Identify which cell holds the provided text, then report its [X, Y] central coordinate. 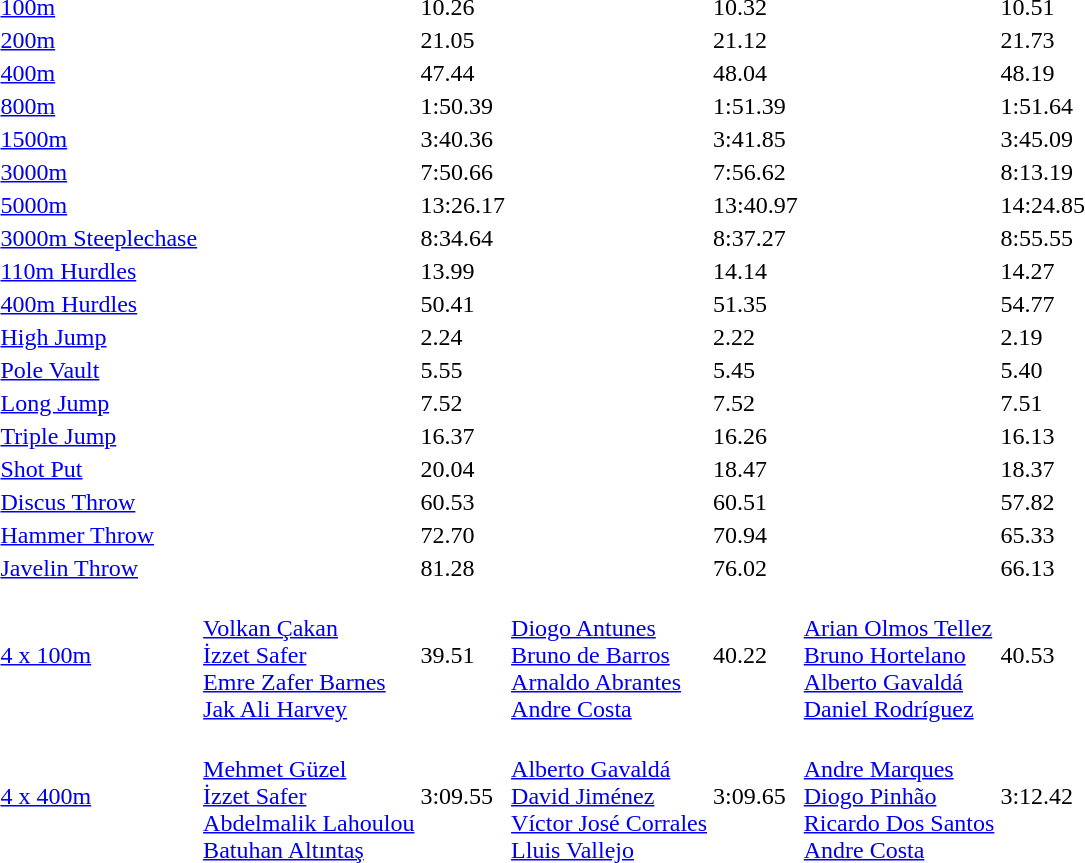
18.47 [756, 469]
51.35 [756, 304]
47.44 [463, 73]
70.94 [756, 535]
2.24 [463, 337]
81.28 [463, 568]
8:37.27 [756, 238]
3:40.36 [463, 139]
76.02 [756, 568]
20.04 [463, 469]
Arian Olmos TellezBruno HortelanoAlberto GavaldáDaniel Rodríguez [899, 655]
5.55 [463, 370]
40.22 [756, 655]
5.45 [756, 370]
3:41.85 [756, 139]
60.53 [463, 502]
13:40.97 [756, 205]
13.99 [463, 271]
16.37 [463, 436]
39.51 [463, 655]
16.26 [756, 436]
13:26.17 [463, 205]
48.04 [756, 73]
1:50.39 [463, 106]
14.14 [756, 271]
1:51.39 [756, 106]
7:50.66 [463, 172]
50.41 [463, 304]
7:56.62 [756, 172]
Diogo AntunesBruno de BarrosArnaldo AbrantesAndre Costa [610, 655]
21.05 [463, 40]
72.70 [463, 535]
Volkan Çakanİzzet SaferEmre Zafer BarnesJak Ali Harvey [309, 655]
60.51 [756, 502]
21.12 [756, 40]
2.22 [756, 337]
8:34.64 [463, 238]
